Determine the [X, Y] coordinate at the center of the cell enclosing the given text.  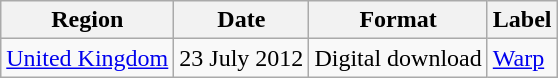
Warp [522, 58]
Format [398, 20]
United Kingdom [88, 58]
Date [242, 20]
Digital download [398, 58]
Label [522, 20]
23 July 2012 [242, 58]
Region [88, 20]
